Detect which cell encompasses the target text, then output its [x, y] center coordinate. 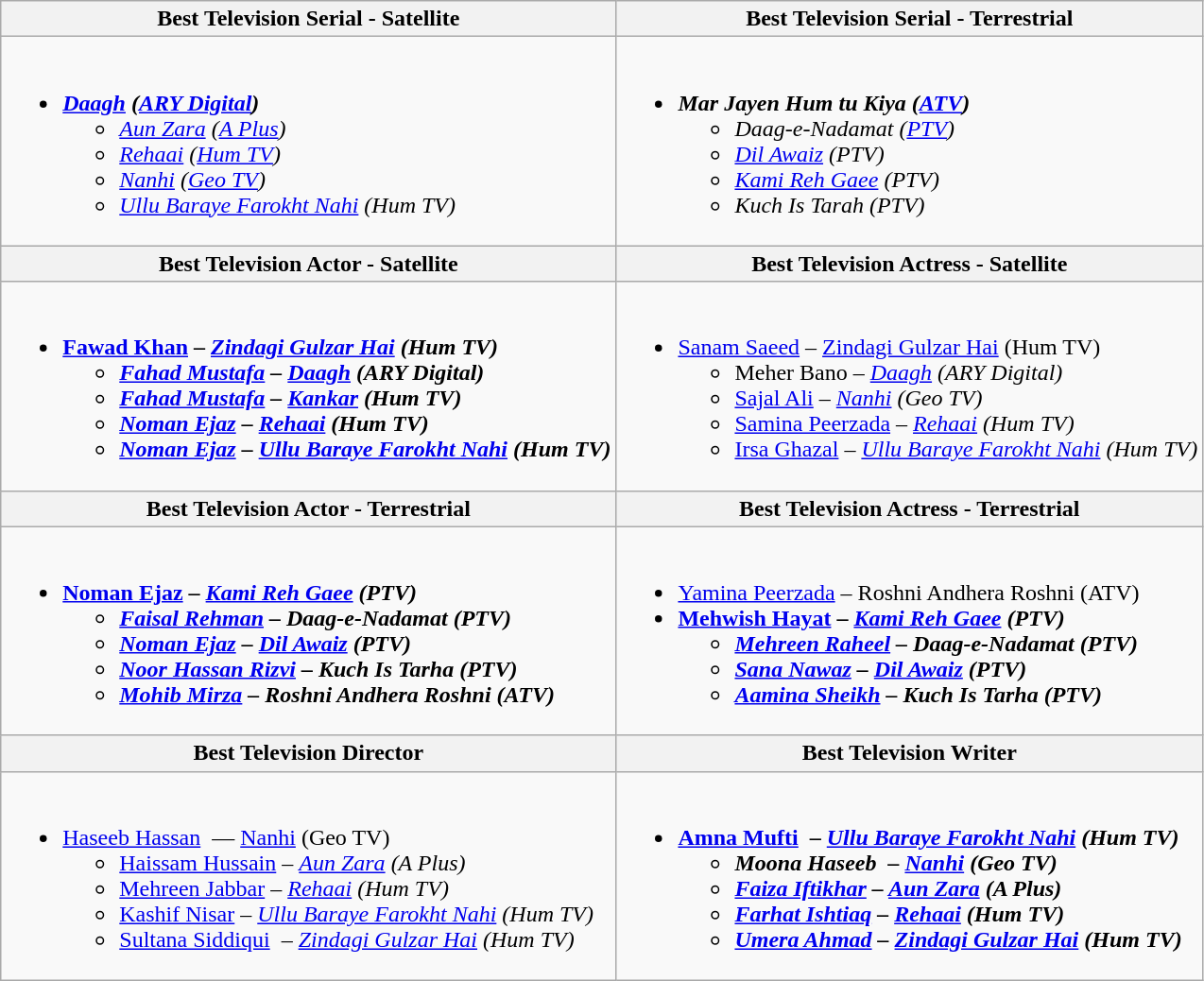
Best Television Director [308, 753]
Best Television Writer [909, 753]
Mar Jayen Hum tu Kiya (ATV)Daag-e-Nadamat (PTV)Dil Awaiz (PTV)Kami Reh Gaee (PTV)Kuch Is Tarah (PTV) [909, 142]
Best Television Actress - Terrestrial [909, 508]
Best Television Actress - Satellite [909, 264]
Daagh (ARY Digital)Aun Zara (A Plus)Rehaai (Hum TV)Nanhi (Geo TV)Ullu Baraye Farokht Nahi (Hum TV) [308, 142]
Best Television Serial - Terrestrial [909, 19]
Best Television Actor - Satellite [308, 264]
Best Television Serial - Satellite [308, 19]
Best Television Actor - Terrestrial [308, 508]
